Identify which cell holds the provided text, then report its [x, y] central coordinate. 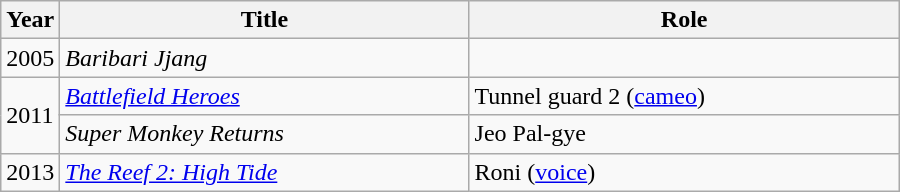
Super Monkey Returns [264, 134]
Title [264, 20]
Roni (voice) [684, 172]
Year [30, 20]
Jeo Pal-gye [684, 134]
Tunnel guard 2 (cameo) [684, 96]
Role [684, 20]
The Reef 2: High Tide [264, 172]
2011 [30, 115]
2013 [30, 172]
Battlefield Heroes [264, 96]
Baribari Jjang [264, 58]
2005 [30, 58]
